Output the [x, y] coordinate of the center of the cell containing the given text.  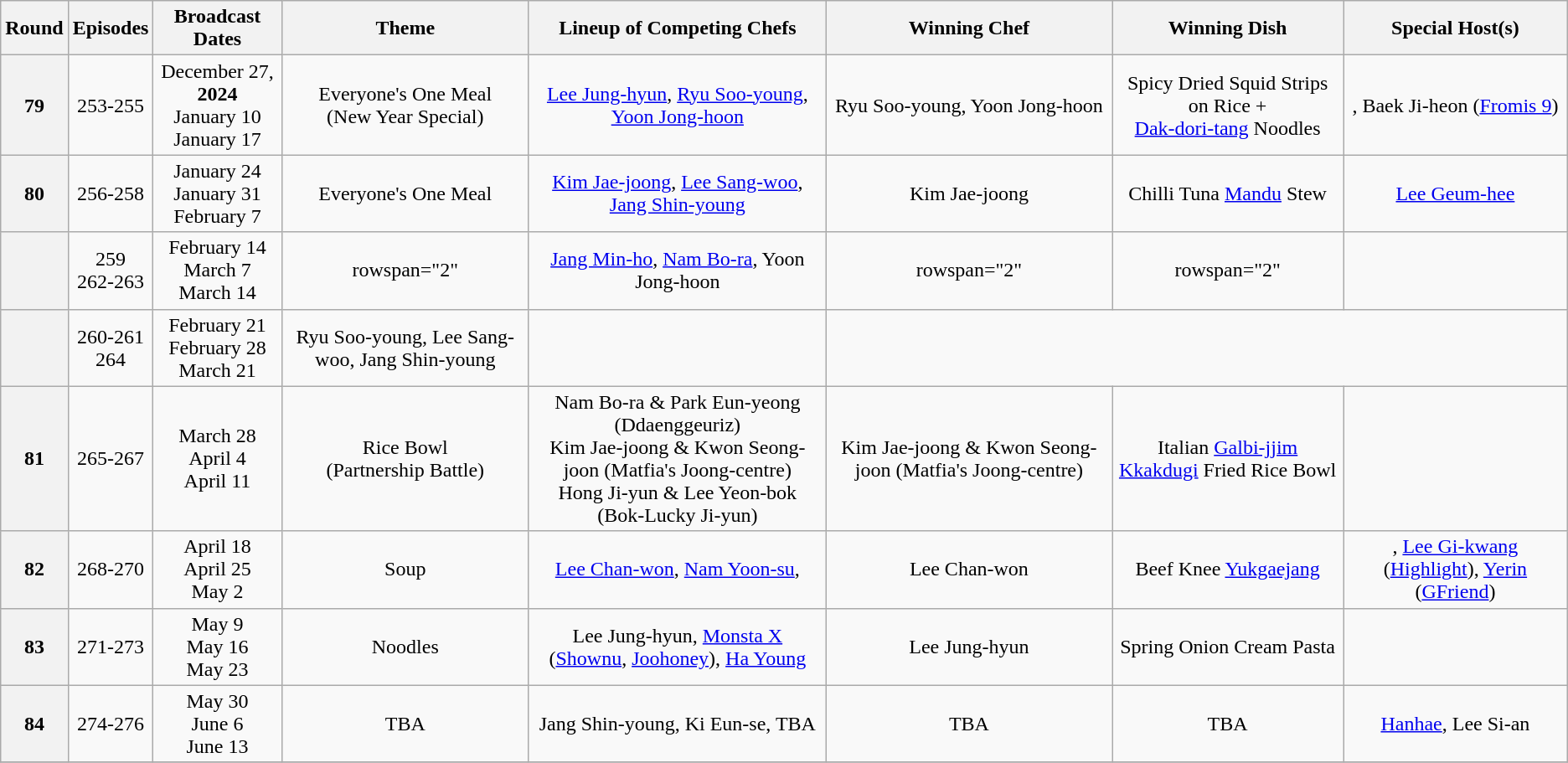
February 21February 28March 21 [218, 348]
Spring Onion Cream Pasta [1228, 647]
Ryu Soo-young, Yoon Jong-hoon [968, 106]
Winning Chef [968, 28]
Hanhae, Lee Si-an [1456, 724]
Italian Galbi-jjim Kkakdugi Fried Rice Bowl [1228, 459]
Everyone's One Meal(New Year Special) [405, 106]
Chilli Tuna Mandu Stew [1228, 193]
79 [34, 106]
Jang Shin-young, Ki Eun-se, TBA [677, 724]
Spicy Dried Squid Strips on Rice +Dak-dori-tang Noodles [1228, 106]
268-270 [111, 570]
260-261264 [111, 348]
Everyone's One Meal [405, 193]
March 28April 4April 11 [218, 459]
Ryu Soo-young, Lee Sang-woo, Jang Shin-young [405, 348]
Rice Bowl(Partnership Battle) [405, 459]
Kim Jae-joong, Lee Sang-woo, Jang Shin-young [677, 193]
Theme [405, 28]
Lee Chan-won, Nam Yoon-su, [677, 570]
274-276 [111, 724]
Round [34, 28]
Nam Bo-ra & Park Eun-yeong (Ddaenggeuriz)Kim Jae-joong & Kwon Seong-joon (Matfia's Joong-centre)Hong Ji-yun & Lee Yeon-bok (Bok-Lucky Ji-yun) [677, 459]
Beef Knee Yukgaejang [1228, 570]
Episodes [111, 28]
January 24January 31February 7 [218, 193]
Soup [405, 570]
Special Host(s) [1456, 28]
Winning Dish [1228, 28]
83 [34, 647]
Lee Geum-hee [1456, 193]
271-273 [111, 647]
Jang Min-ho, Nam Bo-ra, Yoon Jong-hoon [677, 271]
Noodles [405, 647]
Broadcast Dates [218, 28]
, Baek Ji-heon (Fromis 9) [1456, 106]
82 [34, 570]
Lineup of Competing Chefs [677, 28]
265-267 [111, 459]
May 30June 6June 13 [218, 724]
253-255 [111, 106]
Lee Jung-hyun, Ryu Soo-young, Yoon Jong-hoon [677, 106]
84 [34, 724]
Lee Chan-won [968, 570]
Lee Jung-hyun, Monsta X (Shownu, Joohoney), Ha Young [677, 647]
81 [34, 459]
80 [34, 193]
Lee Jung-hyun [968, 647]
Kim Jae-joong [968, 193]
May 9May 16May 23 [218, 647]
259262-263 [111, 271]
February 14March 7March 14 [218, 271]
, Lee Gi-kwang (Highlight), Yerin (GFriend) [1456, 570]
April 18April 25May 2 [218, 570]
Kim Jae-joong & Kwon Seong-joon (Matfia's Joong-centre) [968, 459]
256-258 [111, 193]
December 27, 2024January 10January 17 [218, 106]
